Scan for the cell matching the given text and deliver its (x, y) coordinate at center. 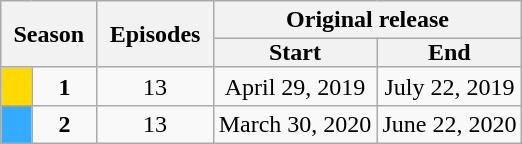
Start (295, 53)
Original release (368, 20)
June 22, 2020 (450, 124)
Season (49, 34)
April 29, 2019 (295, 86)
Episodes (155, 34)
March 30, 2020 (295, 124)
2 (64, 124)
1 (64, 86)
July 22, 2019 (450, 86)
End (450, 53)
